Pinpoint the cell where the given text exists, returning its [X, Y] midpoint coordinate. 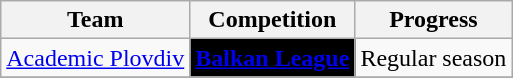
Progress [434, 20]
Academic Plovdiv [96, 58]
Competition [272, 20]
Regular season [434, 58]
Balkan League [272, 58]
Team [96, 20]
